Find where the given text appears and provide that cell's center as (x, y) coordinate. 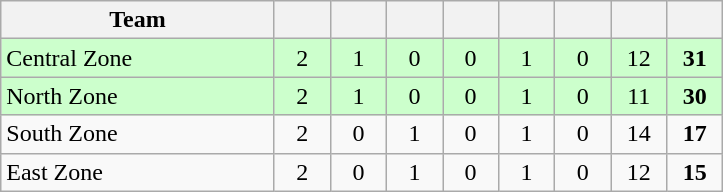
Team (138, 20)
30 (695, 96)
North Zone (138, 96)
South Zone (138, 134)
31 (695, 58)
17 (695, 134)
15 (695, 172)
14 (639, 134)
11 (639, 96)
East Zone (138, 172)
Central Zone (138, 58)
